Return [X, Y] of the center of cell containing provided text 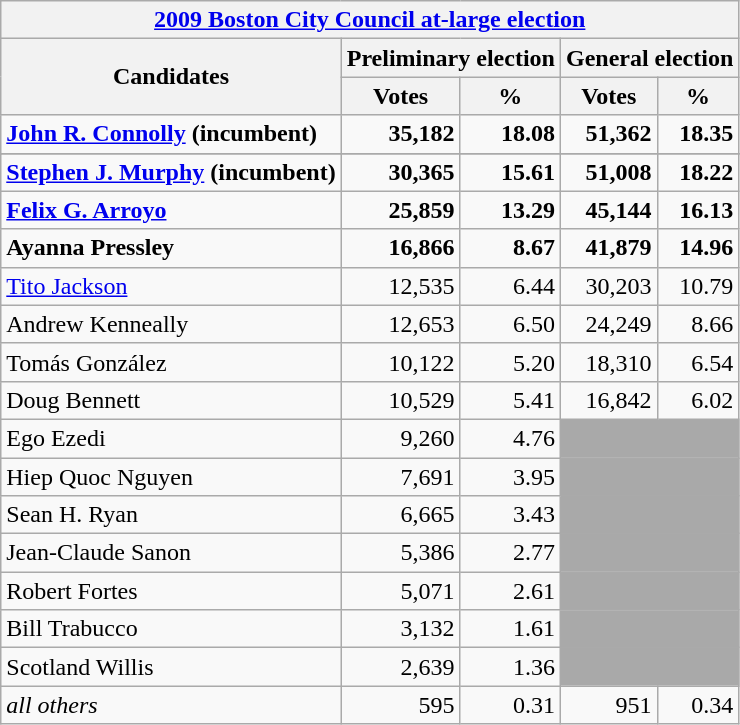
6.54 [698, 362]
Tito Jackson [171, 286]
Bill Trabucco [171, 629]
10,529 [400, 400]
5,071 [400, 591]
12,653 [400, 324]
18.08 [510, 134]
Jean-Claude Sanon [171, 553]
6.02 [698, 400]
595 [400, 705]
2009 Boston City Council at-large election [370, 20]
8.67 [510, 248]
Candidates [171, 77]
30,365 [400, 172]
8.66 [698, 324]
41,879 [608, 248]
16,866 [400, 248]
16,842 [608, 400]
3.43 [510, 515]
Robert Fortes [171, 591]
Scotland Willis [171, 667]
9,260 [400, 438]
1.36 [510, 667]
51,008 [608, 172]
2,639 [400, 667]
5.20 [510, 362]
all others [171, 705]
18,310 [608, 362]
Tomás González [171, 362]
15.61 [510, 172]
51,362 [608, 134]
Andrew Kenneally [171, 324]
14.96 [698, 248]
4.76 [510, 438]
6.50 [510, 324]
Preliminary election [450, 58]
Stephen J. Murphy (incumbent) [171, 172]
951 [608, 705]
John R. Connolly (incumbent) [171, 134]
35,182 [400, 134]
Sean H. Ryan [171, 515]
5.41 [510, 400]
45,144 [608, 210]
25,859 [400, 210]
0.31 [510, 705]
10,122 [400, 362]
18.22 [698, 172]
General election [649, 58]
2.61 [510, 591]
Hiep Quoc Nguyen [171, 477]
2.77 [510, 553]
7,691 [400, 477]
6,665 [400, 515]
Ego Ezedi [171, 438]
30,203 [608, 286]
3,132 [400, 629]
3.95 [510, 477]
1.61 [510, 629]
Ayanna Pressley [171, 248]
13.29 [510, 210]
5,386 [400, 553]
24,249 [608, 324]
18.35 [698, 134]
6.44 [510, 286]
Doug Bennett [171, 400]
10.79 [698, 286]
0.34 [698, 705]
Felix G. Arroyo [171, 210]
16.13 [698, 210]
12,535 [400, 286]
